Identify which cell holds the provided text, then report its (x, y) central coordinate. 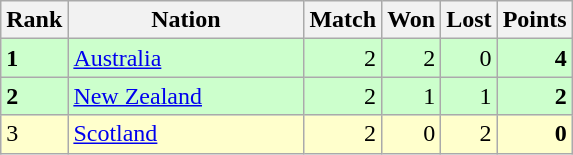
Nation (186, 20)
Won (412, 20)
Australia (186, 58)
4 (534, 58)
Scotland (186, 134)
Lost (469, 20)
Points (534, 20)
New Zealand (186, 96)
Rank (34, 20)
Match (343, 20)
3 (34, 134)
